Capture the cell that displays the provided text and extract its (x, y) central coordinate. 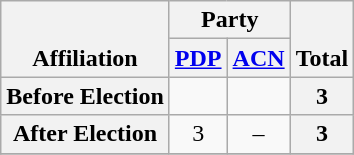
Before Election (86, 96)
Total (322, 39)
PDP (198, 58)
– (258, 134)
Party (230, 20)
Affiliation (86, 39)
ACN (258, 58)
After Election (86, 134)
